Capture the cell that displays the provided text and extract its [X, Y] central coordinate. 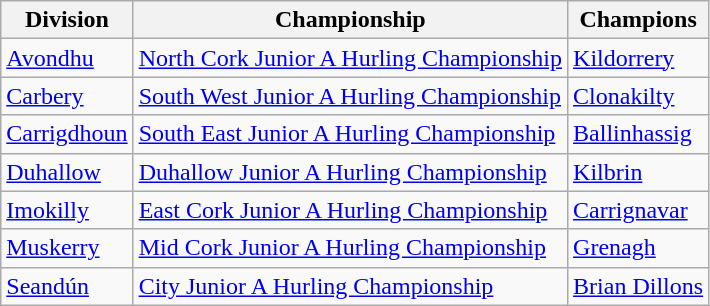
Carbery [67, 96]
Duhallow [67, 172]
North Cork Junior A Hurling Championship [350, 58]
Ballinhassig [638, 134]
Duhallow Junior A Hurling Championship [350, 172]
Champions [638, 20]
South West Junior A Hurling Championship [350, 96]
Division [67, 20]
Brian Dillons [638, 286]
East Cork Junior A Hurling Championship [350, 210]
Seandún [67, 286]
Carrignavar [638, 210]
Championship [350, 20]
Kilbrin [638, 172]
Grenagh [638, 248]
Avondhu [67, 58]
Imokilly [67, 210]
City Junior A Hurling Championship [350, 286]
Mid Cork Junior A Hurling Championship [350, 248]
Clonakilty [638, 96]
Kildorrery [638, 58]
Muskerry [67, 248]
Carrigdhoun [67, 134]
South East Junior A Hurling Championship [350, 134]
